Return the [X, Y] coordinate for the center point of the cell that contains the specified text.  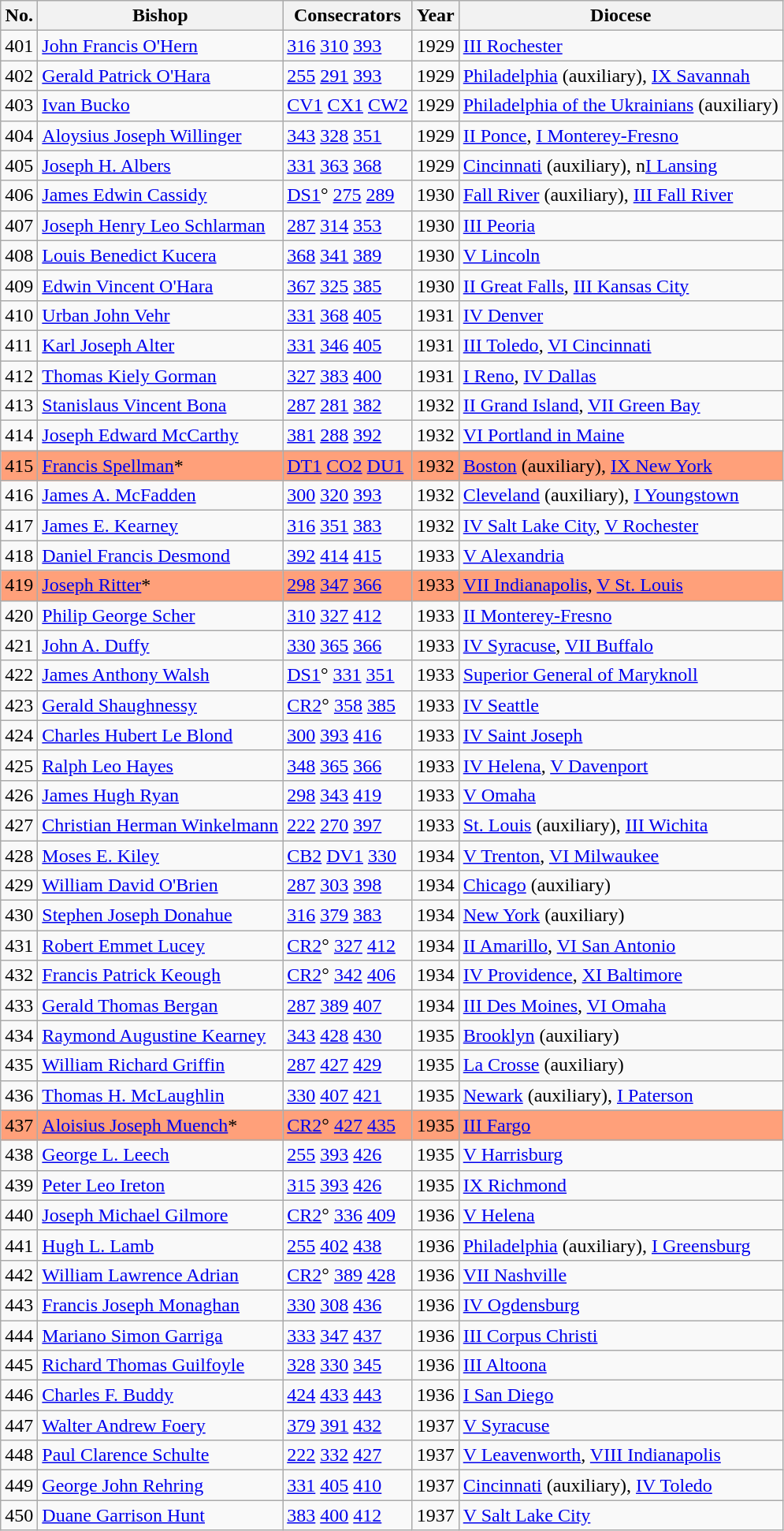
V Salt Lake City [621, 1515]
315 393 426 [347, 1185]
Superior General of Maryknoll [621, 675]
404 [19, 136]
316 310 393 [347, 46]
CR2° 327 412 [347, 946]
Karl Joseph Alter [161, 345]
448 [19, 1455]
Ralph Leo Hayes [161, 765]
Bishop [161, 16]
422 [19, 675]
Philip George Scher [161, 615]
415 [19, 466]
IV Seattle [621, 705]
St. Louis (auxiliary), III Wichita [621, 825]
406 [19, 195]
222 270 397 [347, 825]
368 341 389 [347, 255]
429 [19, 886]
Joseph Edward McCarthy [161, 436]
316 379 383 [347, 916]
419 [19, 585]
William David O'Brien [161, 886]
Chicago (auxiliary) [621, 886]
DS1° 275 289 [347, 195]
333 347 437 [347, 1336]
436 [19, 1095]
438 [19, 1155]
Joseph Ritter* [161, 585]
DS1° 331 351 [347, 675]
431 [19, 946]
CR2° 336 409 [347, 1215]
447 [19, 1425]
CR2° 342 406 [347, 975]
392 414 415 [347, 556]
343 328 351 [347, 136]
Philadelphia (auxiliary), I Greensburg [621, 1245]
Thomas Kiely Gorman [161, 376]
413 [19, 406]
Cincinnati (auxiliary), nI Lansing [621, 165]
V Trenton, VI Milwaukee [621, 855]
Richard Thomas Guilfoyle [161, 1366]
300 393 416 [347, 735]
III Toledo, VI Cincinnati [621, 345]
New York (auxiliary) [621, 916]
443 [19, 1305]
Gerald Patrick O'Hara [161, 76]
Charles F. Buddy [161, 1395]
437 [19, 1125]
405 [19, 165]
VII Nashville [621, 1275]
CB2 DV1 330 [347, 855]
CR2° 389 428 [347, 1275]
V Alexandria [621, 556]
No. [19, 16]
VI Portland in Maine [621, 436]
401 [19, 46]
421 [19, 645]
VII Indianapolis, V St. Louis [621, 585]
II Monterey-Fresno [621, 615]
435 [19, 1065]
348 365 366 [347, 765]
Brooklyn (auxiliary) [621, 1035]
416 [19, 496]
298 343 419 [347, 795]
II Grand Island, VII Green Bay [621, 406]
450 [19, 1515]
424 [19, 735]
II Ponce, I Monterey-Fresno [621, 136]
La Crosse (auxiliary) [621, 1065]
John A. Duffy [161, 645]
379 391 432 [347, 1425]
331 346 405 [347, 345]
III Rochester [621, 46]
Daniel Francis Desmond [161, 556]
James A. McFadden [161, 496]
222 332 427 [347, 1455]
V Harrisburg [621, 1155]
410 [19, 315]
Raymond Augustine Kearney [161, 1035]
IV Ogdensburg [621, 1305]
Ivan Bucko [161, 106]
409 [19, 285]
I San Diego [621, 1395]
III Fargo [621, 1125]
James Anthony Walsh [161, 675]
327 383 400 [347, 376]
408 [19, 255]
255 291 393 [347, 76]
255 402 438 [347, 1245]
V Lincoln [621, 255]
Philadelphia of the Ukrainians (auxiliary) [621, 106]
V Syracuse [621, 1425]
Diocese [621, 16]
Thomas H. McLaughlin [161, 1095]
Fall River (auxiliary), III Fall River [621, 195]
Hugh L. Lamb [161, 1245]
367 325 385 [347, 285]
434 [19, 1035]
287 303 398 [347, 886]
Francis Spellman* [161, 466]
310 327 412 [347, 615]
441 [19, 1245]
331 363 368 [347, 165]
407 [19, 225]
Moses E. Kiley [161, 855]
Gerald Shaughnessy [161, 705]
William Richard Griffin [161, 1065]
II Amarillo, VI San Antonio [621, 946]
IV Helena, V Davenport [621, 765]
328 330 345 [347, 1366]
330 365 366 [347, 645]
James Hugh Ryan [161, 795]
V Omaha [621, 795]
343 428 430 [347, 1035]
Louis Benedict Kucera [161, 255]
George L. Leech [161, 1155]
III Altoona [621, 1366]
Edwin Vincent O'Hara [161, 285]
430 [19, 916]
Francis Joseph Monaghan [161, 1305]
IV Syracuse, VII Buffalo [621, 645]
William Lawrence Adrian [161, 1275]
II Great Falls, III Kansas City [621, 285]
330 407 421 [347, 1095]
330 308 436 [347, 1305]
IV Salt Lake City, V Rochester [621, 526]
Year [435, 16]
414 [19, 436]
425 [19, 765]
331 368 405 [347, 315]
331 405 410 [347, 1485]
298 347 366 [347, 585]
Gerald Thomas Bergan [161, 1005]
IV Denver [621, 315]
V Leavenworth, VIII Indianapolis [621, 1455]
IX Richmond [621, 1185]
427 [19, 825]
I Reno, IV Dallas [621, 376]
432 [19, 975]
Newark (auxiliary), I Paterson [621, 1095]
433 [19, 1005]
Philadelphia (auxiliary), IX Savannah [621, 76]
439 [19, 1185]
442 [19, 1275]
412 [19, 376]
Francis Patrick Keough [161, 975]
Paul Clarence Schulte [161, 1455]
Cincinnati (auxiliary), IV Toledo [621, 1485]
III Des Moines, VI Omaha [621, 1005]
287 281 382 [347, 406]
287 389 407 [347, 1005]
403 [19, 106]
Peter Leo Ireton [161, 1185]
James Edwin Cassidy [161, 195]
449 [19, 1485]
CV1 CX1 CW2 [347, 106]
446 [19, 1395]
426 [19, 795]
Joseph H. Albers [161, 165]
Walter Andrew Foery [161, 1425]
Duane Garrison Hunt [161, 1515]
Boston (auxiliary), IX New York [621, 466]
Christian Herman Winkelmann [161, 825]
Stephen Joseph Donahue [161, 916]
300 320 393 [347, 496]
John Francis O'Hern [161, 46]
411 [19, 345]
383 400 412 [347, 1515]
423 [19, 705]
445 [19, 1366]
381 288 392 [347, 436]
Aloysius Joseph Willinger [161, 136]
255 393 426 [347, 1155]
420 [19, 615]
Cleveland (auxiliary), I Youngstown [621, 496]
402 [19, 76]
Robert Emmet Lucey [161, 946]
CR2° 358 385 [347, 705]
418 [19, 556]
III Corpus Christi [621, 1336]
Joseph Michael Gilmore [161, 1215]
Charles Hubert Le Blond [161, 735]
James E. Kearney [161, 526]
IV Saint Joseph [621, 735]
316 351 383 [347, 526]
Stanislaus Vincent Bona [161, 406]
287 314 353 [347, 225]
428 [19, 855]
III Peoria [621, 225]
V Helena [621, 1215]
Aloisius Joseph Muench* [161, 1125]
444 [19, 1336]
424 433 443 [347, 1395]
Urban John Vehr [161, 315]
440 [19, 1215]
Joseph Henry Leo Schlarman [161, 225]
IV Providence, XI Baltimore [621, 975]
Consecrators [347, 16]
CR2° 427 435 [347, 1125]
DT1 CO2 DU1 [347, 466]
417 [19, 526]
George John Rehring [161, 1485]
287 427 429 [347, 1065]
Mariano Simon Garriga [161, 1336]
